Provide the (X, Y) coordinate of the cell's center where the given text is located.  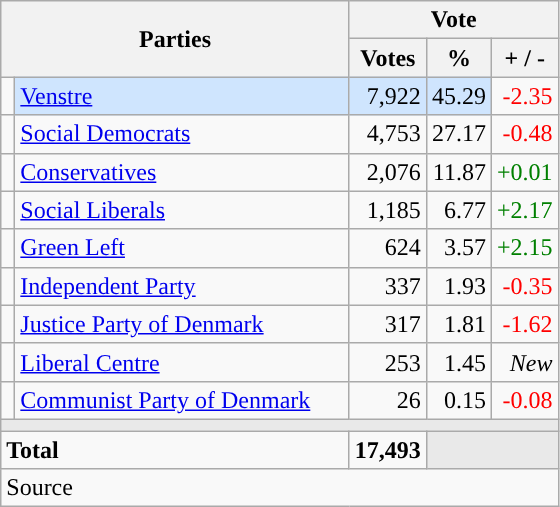
26 (388, 400)
-1.62 (524, 324)
% (458, 58)
11.87 (458, 172)
624 (388, 248)
17,493 (388, 449)
3.57 (458, 248)
Justice Party of Denmark (182, 324)
+2.17 (524, 210)
Votes (388, 58)
Liberal Centre (182, 362)
0.15 (458, 400)
Vote (454, 20)
Venstre (182, 96)
Green Left (182, 248)
-0.35 (524, 286)
4,753 (388, 134)
45.29 (458, 96)
1,185 (388, 210)
2,076 (388, 172)
-0.08 (524, 400)
Parties (176, 39)
1.93 (458, 286)
7,922 (388, 96)
1.45 (458, 362)
253 (388, 362)
Social Liberals (182, 210)
Total (176, 449)
+0.01 (524, 172)
Conservatives (182, 172)
6.77 (458, 210)
-2.35 (524, 96)
Independent Party (182, 286)
Communist Party of Denmark (182, 400)
317 (388, 324)
Social Democrats (182, 134)
1.81 (458, 324)
-0.48 (524, 134)
337 (388, 286)
+ / - (524, 58)
New (524, 362)
Source (280, 488)
+2.15 (524, 248)
27.17 (458, 134)
